Output the (X, Y) coordinate of the center of the cell containing the given text.  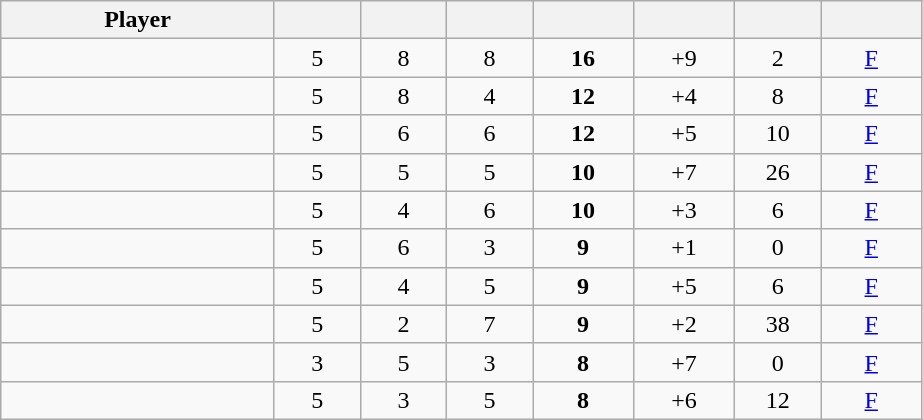
26 (778, 172)
16 (582, 58)
+1 (684, 248)
Player (138, 20)
7 (489, 324)
+3 (684, 210)
+4 (684, 96)
+9 (684, 58)
38 (778, 324)
+2 (684, 324)
+6 (684, 400)
